Determine the (x, y) coordinate at the center of the cell enclosing the given text.  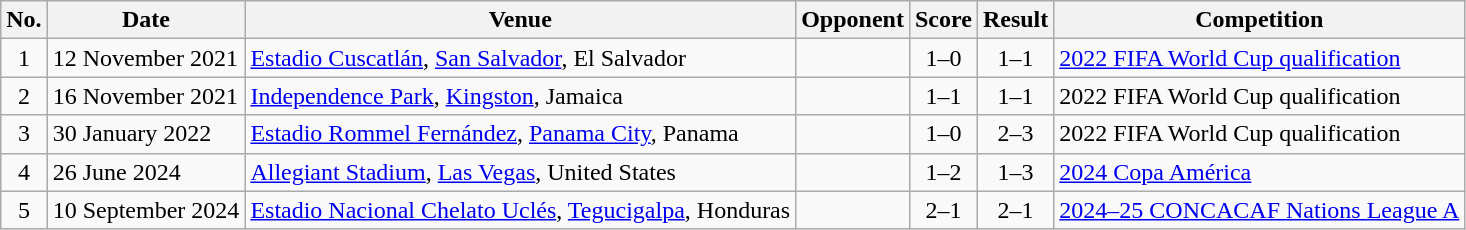
Venue (520, 20)
1–2 (943, 172)
Estadio Rommel Fernández, Panama City, Panama (520, 134)
1–3 (1015, 172)
10 September 2024 (146, 210)
2 (24, 96)
Competition (1260, 20)
Estadio Nacional Chelato Uclés, Tegucigalpa, Honduras (520, 210)
Independence Park, Kingston, Jamaica (520, 96)
Result (1015, 20)
2–3 (1015, 134)
Date (146, 20)
2024 Copa América (1260, 172)
30 January 2022 (146, 134)
3 (24, 134)
Score (943, 20)
5 (24, 210)
1 (24, 58)
2024–25 CONCACAF Nations League A (1260, 210)
Estadio Cuscatlán, San Salvador, El Salvador (520, 58)
12 November 2021 (146, 58)
No. (24, 20)
Allegiant Stadium, Las Vegas, United States (520, 172)
26 June 2024 (146, 172)
16 November 2021 (146, 96)
Opponent (853, 20)
4 (24, 172)
